Locate the cell with the specified text and output its (x, y) center coordinate. 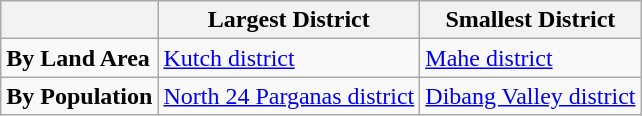
By Land Area (80, 58)
Smallest District (530, 20)
North 24 Parganas district (289, 96)
Dibang Valley district (530, 96)
Mahe district (530, 58)
By Population (80, 96)
Largest District (289, 20)
Kutch district (289, 58)
